Return (x, y) of the center of cell containing provided text 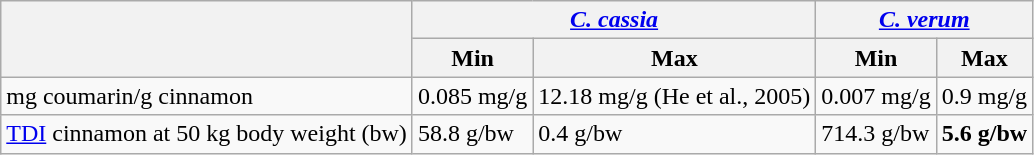
12.18 mg/g (He et al., 2005) (674, 96)
TDI cinnamon at 50 kg body weight (bw) (207, 134)
C. cassia (614, 20)
0.4 g/bw (674, 134)
mg coumarin/g cinnamon (207, 96)
0.007 mg/g (876, 96)
58.8 g/bw (472, 134)
C. verum (924, 20)
0.9 mg/g (984, 96)
714.3 g/bw (876, 134)
5.6 g/bw (984, 134)
0.085 mg/g (472, 96)
